For the text-containing cell, return its midpoint in (X, Y) coordinate format. 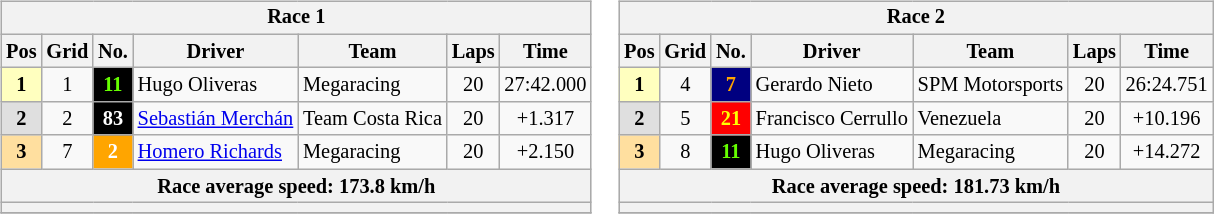
+10.196 (1167, 119)
+2.150 (546, 152)
Race 1 (296, 18)
26:24.751 (1167, 85)
21 (731, 119)
+14.272 (1167, 152)
Team Costa Rica (372, 119)
83 (113, 119)
Venezuela (990, 119)
SPM Motorsports (990, 85)
Francisco Cerrullo (832, 119)
4 (685, 85)
5 (685, 119)
Race average speed: 181.73 km/h (916, 186)
Sebastián Merchán (216, 119)
+1.317 (546, 119)
Homero Richards (216, 152)
8 (685, 152)
27:42.000 (546, 85)
Gerardo Nieto (832, 85)
Race 2 (916, 18)
Race average speed: 173.8 km/h (296, 186)
